Identify which cell holds the provided text, then report its [X, Y] central coordinate. 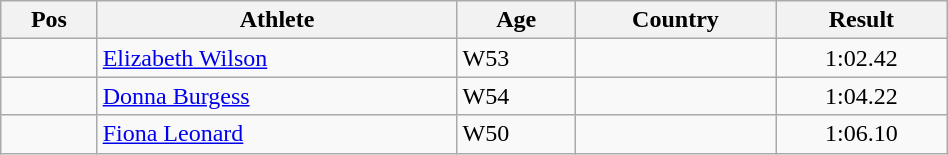
Athlete [277, 20]
W53 [516, 58]
W50 [516, 134]
Result [862, 20]
Elizabeth Wilson [277, 58]
Fiona Leonard [277, 134]
Country [675, 20]
Pos [49, 20]
Age [516, 20]
1:04.22 [862, 96]
Donna Burgess [277, 96]
1:06.10 [862, 134]
1:02.42 [862, 58]
W54 [516, 96]
